Determine the (X, Y) coordinate at the center of the cell enclosing the given text.  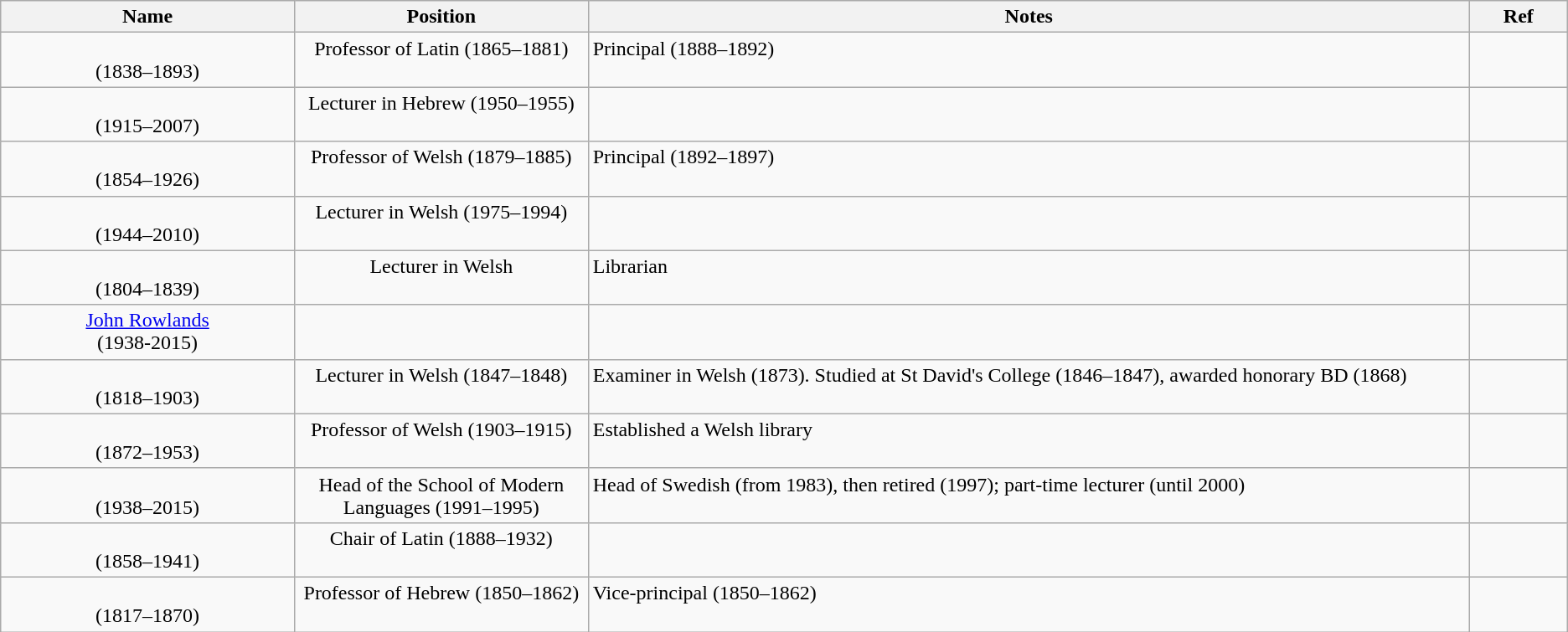
Principal (1892–1897) (1029, 169)
Established a Welsh library (1029, 440)
Principal (1888–1892) (1029, 60)
Vice-principal (1850–1862) (1029, 604)
(1854–1926) (147, 169)
Examiner in Welsh (1873). Studied at St David's College (1846–1847), awarded honorary BD (1868) (1029, 387)
Professor of Welsh (1903–1915) (441, 440)
(1858–1941) (147, 549)
Head of Swedish (from 1983), then retired (1997); part-time lecturer (until 2000) (1029, 496)
(1804–1839) (147, 278)
(1938–2015) (147, 496)
Lecturer in Hebrew (1950–1955) (441, 114)
Lecturer in Welsh (1975–1994) (441, 223)
Professor of Welsh (1879–1885) (441, 169)
Chair of Latin (1888–1932) (441, 549)
Lecturer in Welsh (441, 278)
Ref (1518, 17)
Notes (1029, 17)
Lecturer in Welsh (1847–1848) (441, 387)
(1817–1870) (147, 604)
Position (441, 17)
Professor of Latin (1865–1881) (441, 60)
(1944–2010) (147, 223)
Professor of Hebrew (1850–1862) (441, 604)
(1872–1953) (147, 440)
Head of the School of Modern Languages (1991–1995) (441, 496)
(1838–1893) (147, 60)
John Rowlands (1938-2015) (147, 331)
(1915–2007) (147, 114)
Librarian (1029, 278)
(1818–1903) (147, 387)
Name (147, 17)
